Locate the cell with the specified text and output its [x, y] center coordinate. 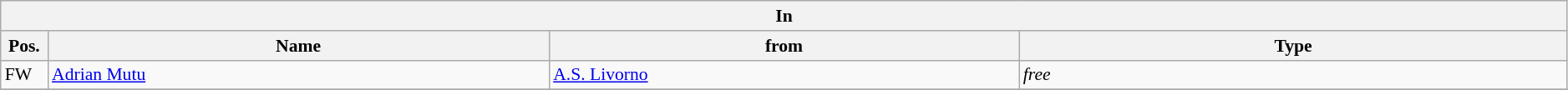
FW [24, 75]
Name [298, 46]
free [1293, 75]
Adrian Mutu [298, 75]
Pos. [24, 46]
Type [1293, 46]
A.S. Livorno [784, 75]
In [784, 16]
from [784, 46]
